Return [X, Y] of the center of cell containing provided text 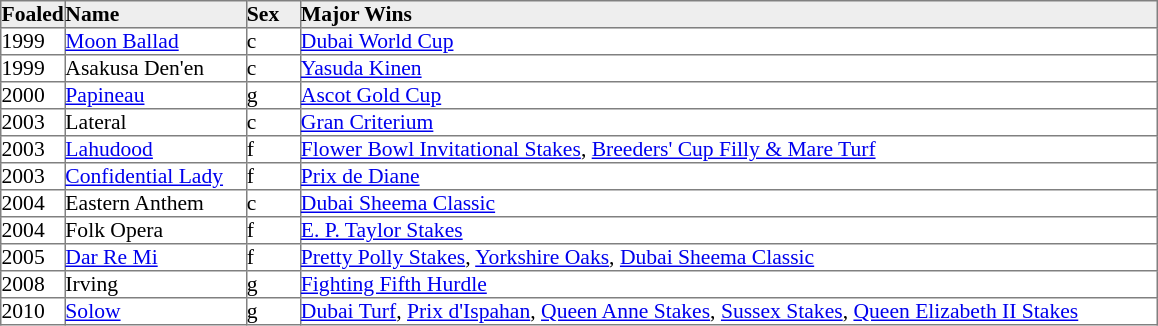
Fighting Fifth Hurdle [728, 284]
Prix de Diane [728, 176]
Eastern Anthem [156, 204]
2000 [33, 96]
Yasuda Kinen [728, 68]
2005 [33, 258]
Flower Bowl Invitational Stakes, Breeders' Cup Filly & Mare Turf [728, 150]
Lahudood [156, 150]
Sex [273, 14]
Dubai World Cup [728, 42]
Solow [156, 312]
Gran Criterium [728, 122]
Dubai Sheema Classic [728, 204]
Papineau [156, 96]
Irving [156, 284]
Ascot Gold Cup [728, 96]
Moon Ballad [156, 42]
2008 [33, 284]
Dubai Turf, Prix d'Ispahan, Queen Anne Stakes, Sussex Stakes, Queen Elizabeth II Stakes [728, 312]
2010 [33, 312]
Pretty Polly Stakes, Yorkshire Oaks, Dubai Sheema Classic [728, 258]
Folk Opera [156, 230]
Asakusa Den'en [156, 68]
Name [156, 14]
Dar Re Mi [156, 258]
Lateral [156, 122]
Foaled [33, 14]
E. P. Taylor Stakes [728, 230]
Major Wins [728, 14]
Confidential Lady [156, 176]
